Return [x, y] of the center of cell containing provided text 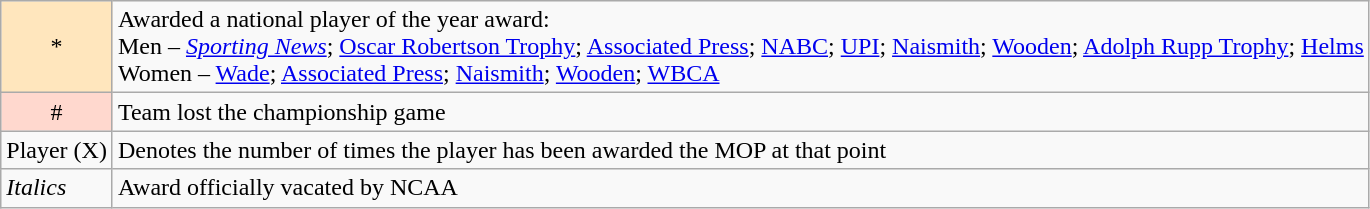
Italics [57, 188]
Team lost the championship game [740, 112]
* [57, 47]
Award officially vacated by NCAA [740, 188]
Player (X) [57, 150]
# [57, 112]
Denotes the number of times the player has been awarded the MOP at that point [740, 150]
